Scan for the cell matching the given text and deliver its [X, Y] coordinate at center. 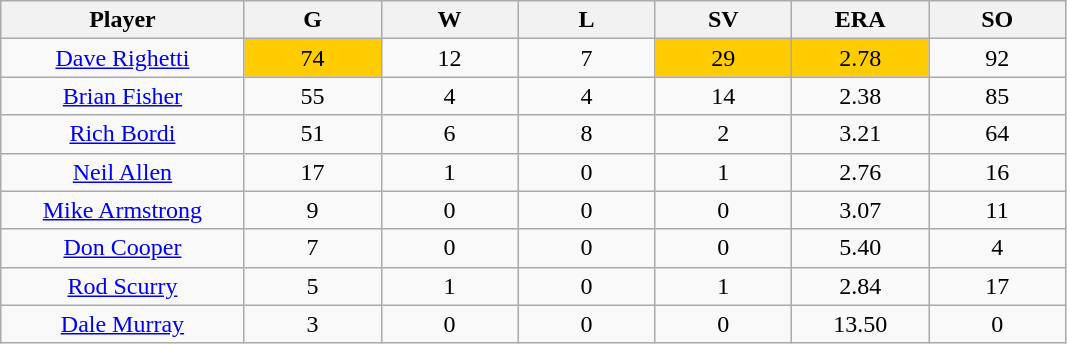
92 [998, 58]
Mike Armstrong [122, 210]
74 [312, 58]
2.84 [860, 286]
Rich Bordi [122, 134]
SO [998, 20]
2.78 [860, 58]
W [450, 20]
8 [586, 134]
Brian Fisher [122, 96]
3.21 [860, 134]
Neil Allen [122, 172]
SV [724, 20]
85 [998, 96]
L [586, 20]
6 [450, 134]
55 [312, 96]
13.50 [860, 324]
64 [998, 134]
Rod Scurry [122, 286]
11 [998, 210]
29 [724, 58]
G [312, 20]
2 [724, 134]
ERA [860, 20]
16 [998, 172]
3.07 [860, 210]
9 [312, 210]
Dave Righetti [122, 58]
2.76 [860, 172]
3 [312, 324]
Player [122, 20]
5.40 [860, 248]
2.38 [860, 96]
5 [312, 286]
14 [724, 96]
51 [312, 134]
12 [450, 58]
Don Cooper [122, 248]
Dale Murray [122, 324]
